Extract the (X, Y) coordinate from the center of the cell holding the provided text.  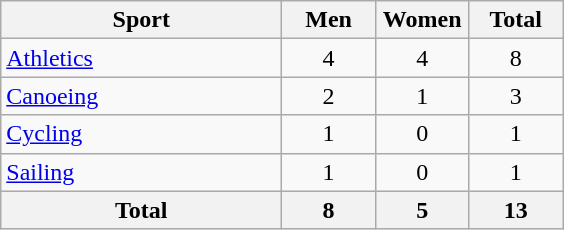
Athletics (142, 58)
13 (516, 210)
Canoeing (142, 96)
Sport (142, 20)
Sailing (142, 172)
2 (329, 96)
5 (422, 210)
Women (422, 20)
Men (329, 20)
Cycling (142, 134)
3 (516, 96)
